Return the [X, Y] coordinate for the center point of the cell that contains the specified text.  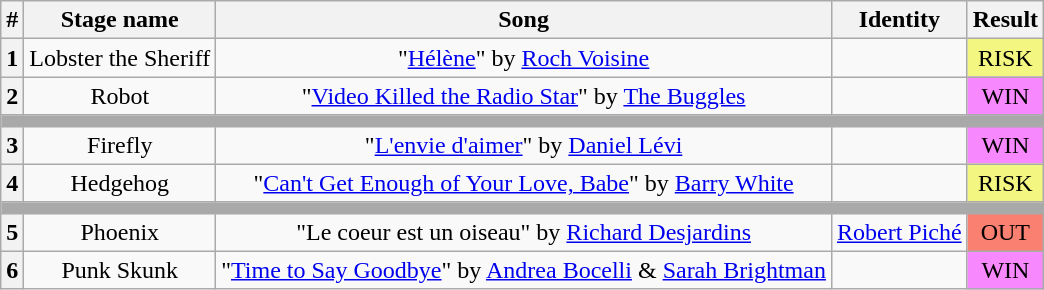
"L'envie d'aimer" by Daniel Lévi [524, 145]
Punk Skunk [120, 270]
Song [524, 20]
Firefly [120, 145]
5 [12, 232]
1 [12, 58]
Stage name [120, 20]
"Time to Say Goodbye" by Andrea Bocelli & Sarah Brightman [524, 270]
6 [12, 270]
3 [12, 145]
# [12, 20]
"Hélène" by Roch Voisine [524, 58]
2 [12, 96]
"Le coeur est un oiseau" by Richard Desjardins [524, 232]
"Video Killed the Radio Star" by The Buggles [524, 96]
OUT [1005, 232]
Lobster the Sheriff [120, 58]
Hedgehog [120, 183]
4 [12, 183]
Result [1005, 20]
Phoenix [120, 232]
Robot [120, 96]
"Can't Get Enough of Your Love, Babe" by Barry White [524, 183]
Identity [899, 20]
Robert Piché [899, 232]
